Determine the (X, Y) coordinate at the center of the cell enclosing the given text.  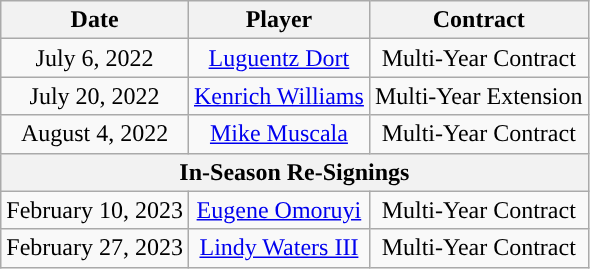
July 20, 2022 (95, 96)
Date (95, 20)
August 4, 2022 (95, 134)
Lindy Waters III (278, 248)
Player (278, 20)
Eugene Omoruyi (278, 210)
In-Season Re-Signings (294, 172)
February 27, 2023 (95, 248)
Luguentz Dort (278, 58)
Mike Muscala (278, 134)
Kenrich Williams (278, 96)
July 6, 2022 (95, 58)
February 10, 2023 (95, 210)
Contract (478, 20)
Multi-Year Extension (478, 96)
